From the cell containing the given text, extract its center point as [x, y] coordinate. 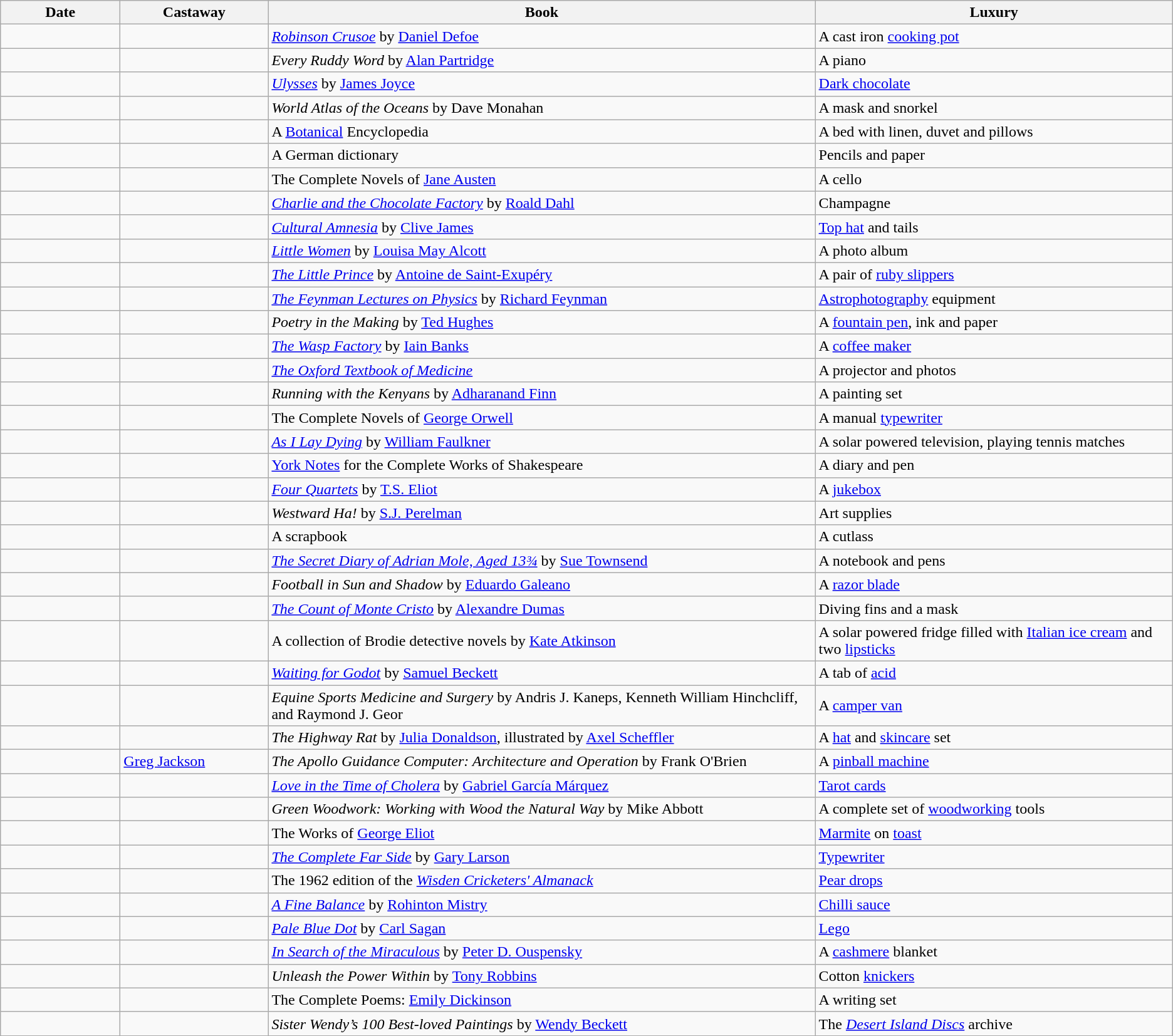
The Works of George Eliot [541, 833]
A tab of acid [994, 673]
Top hat and tails [994, 227]
A photo album [994, 251]
In Search of the Miraculous by Peter D. Ouspensky [541, 952]
Marmite on toast [994, 833]
The Complete Novels of George Orwell [541, 418]
Greg Jackson [194, 762]
Love in the Time of Cholera by Gabriel García Márquez [541, 785]
A diary and pen [994, 465]
A pair of ruby slippers [994, 274]
A manual typewriter [994, 418]
Castaway [194, 13]
World Atlas of the Oceans by Dave Monahan [541, 108]
A cashmere blanket [994, 952]
A solar powered television, playing tennis matches [994, 442]
Four Quartets by T.S. Eliot [541, 489]
Lego [994, 928]
Unleash the Power Within by Tony Robbins [541, 976]
Tarot cards [994, 785]
The 1962 edition of the Wisden Cricketers' Almanack [541, 881]
A cello [994, 179]
Typewriter [994, 857]
Pear drops [994, 881]
A complete set of woodworking tools [994, 809]
A jukebox [994, 489]
Astrophotography equipment [994, 299]
Dark chocolate [994, 84]
The Complete Novels of Jane Austen [541, 179]
A cast iron cooking pot [994, 36]
The Little Prince by Antoine de Saint-Exupéry [541, 274]
A cutlass [994, 537]
Charlie and the Chocolate Factory by Roald Dahl [541, 203]
York Notes for the Complete Works of Shakespeare [541, 465]
Chilli sauce [994, 904]
Green Woodwork: Working with Wood the Natural Way by Mike Abbott [541, 809]
The Secret Diary of Adrian Mole, Aged 13¾ by Sue Townsend [541, 561]
Equine Sports Medicine and Surgery by Andris J. Kaneps, Kenneth William Hinchcliff, and Raymond J. Geor [541, 705]
Pale Blue Dot by Carl Sagan [541, 928]
The Feynman Lectures on Physics by Richard Feynman [541, 299]
Champagne [994, 203]
Cotton knickers [994, 976]
The Complete Far Side by Gary Larson [541, 857]
The Desert Island Discs archive [994, 1023]
The Wasp Factory by Iain Banks [541, 346]
A Botanical Encyclopedia [541, 132]
A solar powered fridge filled with Italian ice cream and two lipsticks [994, 640]
A bed with linen, duvet and pillows [994, 132]
A fountain pen, ink and paper [994, 323]
Date [60, 13]
The Complete Poems: Emily Dickinson [541, 1000]
A piano [994, 60]
As I Lay Dying by William Faulkner [541, 442]
A mask and snorkel [994, 108]
The Apollo Guidance Computer: Architecture and Operation by Frank O'Brien [541, 762]
Sister Wendy’s 100 Best-loved Paintings by Wendy Beckett [541, 1023]
Ulysses by James Joyce [541, 84]
Diving fins and a mask [994, 608]
Cultural Amnesia by Clive James [541, 227]
A coffee maker [994, 346]
A razor blade [994, 584]
Running with the Kenyans by Adharanand Finn [541, 394]
A German dictionary [541, 155]
Art supplies [994, 513]
A camper van [994, 705]
Westward Ha! by S.J. Perelman [541, 513]
The Count of Monte Cristo by Alexandre Dumas [541, 608]
A collection of Brodie detective novels by Kate Atkinson [541, 640]
Every Ruddy Word by Alan Partridge [541, 60]
Little Women by Louisa May Alcott [541, 251]
Football in Sun and Shadow by Eduardo Galeano [541, 584]
Book [541, 13]
Poetry in the Making by Ted Hughes [541, 323]
Pencils and paper [994, 155]
The Highway Rat by Julia Donaldson, illustrated by Axel Scheffler [541, 738]
A pinball machine [994, 762]
A projector and photos [994, 370]
A scrapbook [541, 537]
A notebook and pens [994, 561]
Waiting for Godot by Samuel Beckett [541, 673]
Luxury [994, 13]
A Fine Balance by Rohinton Mistry [541, 904]
A painting set [994, 394]
A writing set [994, 1000]
Robinson Crusoe by Daniel Defoe [541, 36]
A hat and skincare set [994, 738]
The Oxford Textbook of Medicine [541, 370]
